Determine the [X, Y] coordinate at the center of the cell enclosing the given text.  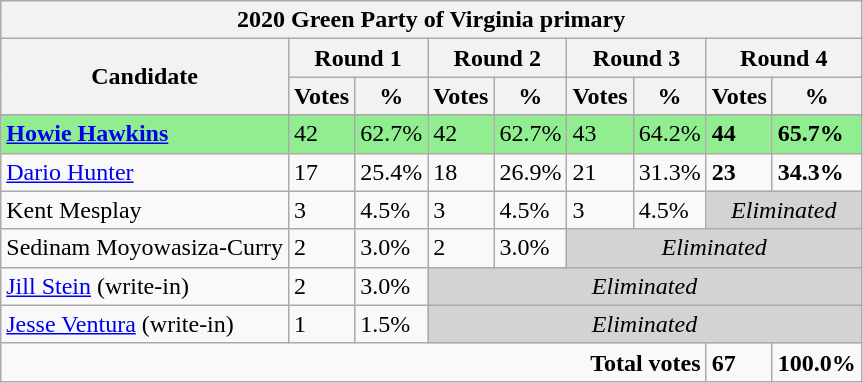
Sedinam Moyowasiza-Curry [145, 248]
64.2% [670, 134]
Jesse Ventura (write-in) [145, 324]
44 [739, 134]
2020 Green Party of Virginia primary [432, 20]
18 [461, 172]
65.7% [816, 134]
25.4% [392, 172]
23 [739, 172]
26.9% [530, 172]
1 [321, 324]
Round 3 [636, 58]
100.0% [816, 362]
Jill Stein (write-in) [145, 286]
Round 4 [784, 58]
Total votes [354, 362]
1.5% [392, 324]
Round 2 [498, 58]
31.3% [670, 172]
21 [600, 172]
43 [600, 134]
Candidate [145, 77]
Howie Hawkins [145, 134]
34.3% [816, 172]
Round 1 [358, 58]
Kent Mesplay [145, 210]
67 [739, 362]
Dario Hunter [145, 172]
17 [321, 172]
